From the cell containing the given text, extract its center point as (x, y) coordinate. 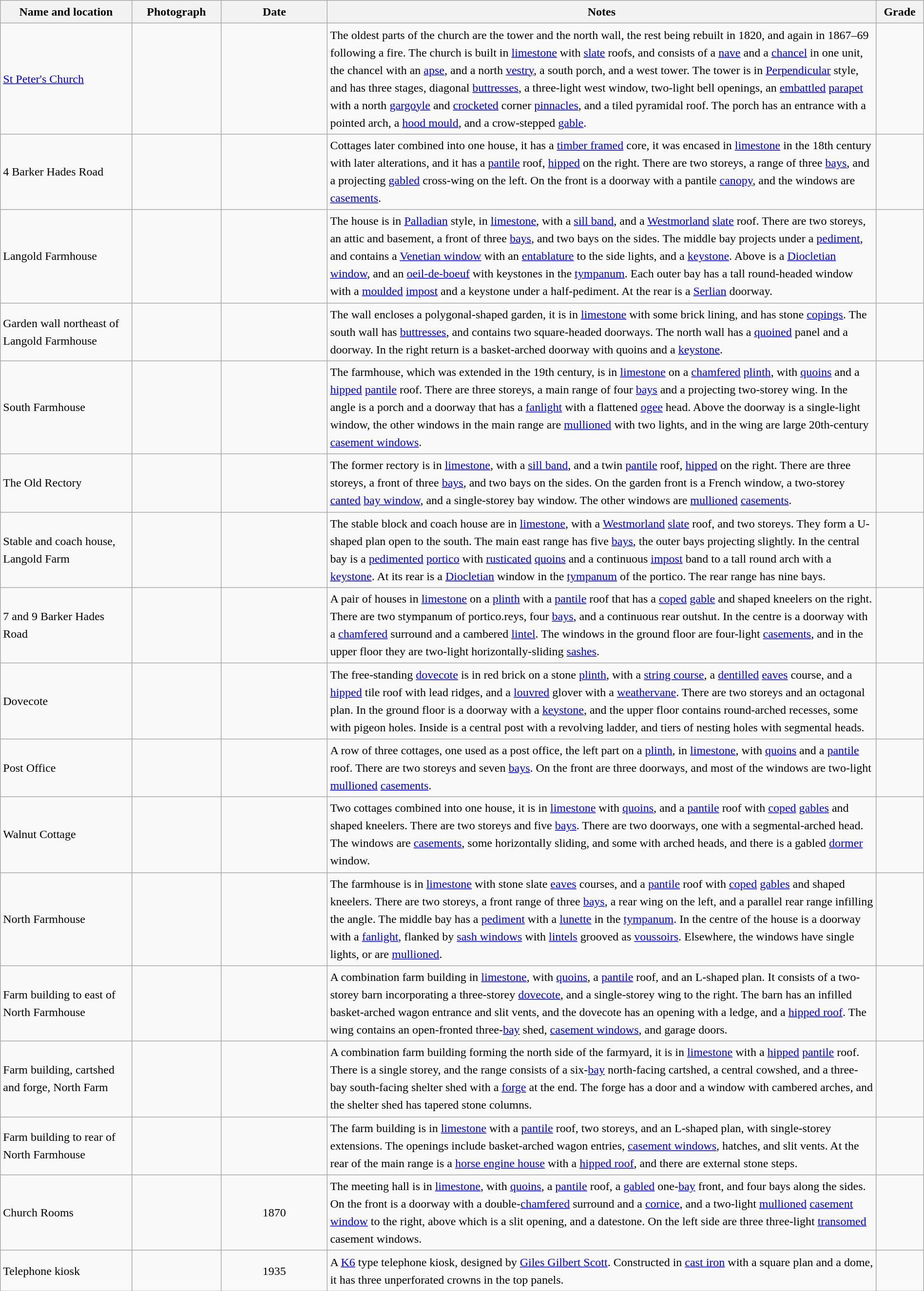
St Peter's Church (66, 79)
Farm building to rear of North Farmhouse (66, 1146)
Dovecote (66, 701)
7 and 9 Barker Hades Road (66, 625)
Date (274, 12)
Langold Farmhouse (66, 256)
1935 (274, 1271)
Photograph (176, 12)
North Farmhouse (66, 919)
4 Barker Hades Road (66, 172)
Garden wall northeast of Langold Farmhouse (66, 332)
Stable and coach house,Langold Farm (66, 550)
Name and location (66, 12)
Farm building to east of North Farmhouse (66, 1003)
Farm building, cartshed and forge, North Farm (66, 1079)
Post Office (66, 767)
The Old Rectory (66, 483)
Telephone kiosk (66, 1271)
1870 (274, 1213)
Walnut Cottage (66, 835)
Notes (601, 12)
South Farmhouse (66, 408)
Church Rooms (66, 1213)
Grade (900, 12)
